From the cell containing the given text, extract its center point as (X, Y) coordinate. 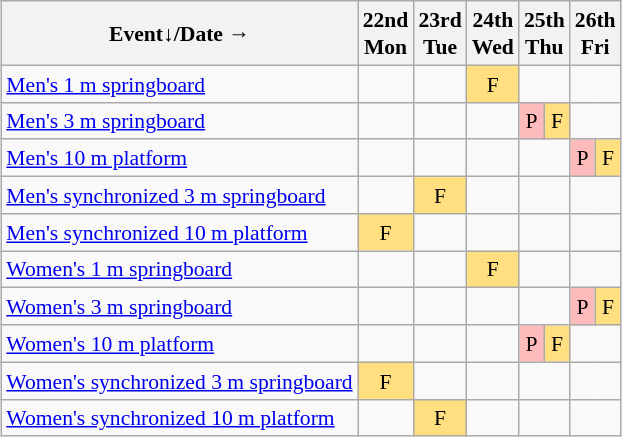
Women's 3 m springboard (179, 306)
Men's 1 m springboard (179, 84)
Men's 10 m platform (179, 158)
Men's 3 m springboard (179, 120)
Women's 10 m platform (179, 344)
Women's synchronized 3 m springboard (179, 380)
25thThu (544, 33)
Women's synchronized 10 m platform (179, 418)
22ndMon (386, 33)
Men's synchronized 3 m springboard (179, 194)
24thWed (493, 33)
Women's 1 m springboard (179, 268)
Event↓/Date → (179, 33)
Men's synchronized 10 m platform (179, 232)
26thFri (596, 33)
23rdTue (440, 33)
